Determine the [X, Y] coordinate at the center of the cell enclosing the given text.  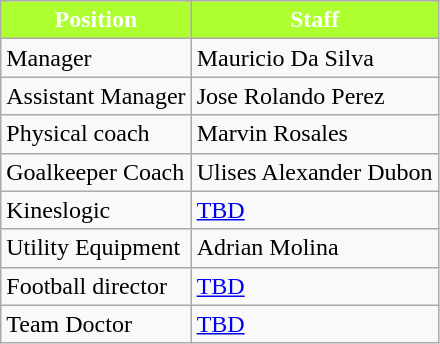
Utility Equipment [96, 248]
Marvin Rosales [314, 134]
Goalkeeper Coach [96, 172]
Physical coach [96, 134]
Football director [96, 286]
Position [96, 20]
Adrian Molina [314, 248]
Team Doctor [96, 324]
Staff [314, 20]
Mauricio Da Silva [314, 58]
Manager [96, 58]
Assistant Manager [96, 96]
Ulises Alexander Dubon [314, 172]
Jose Rolando Perez [314, 96]
Kineslogic [96, 210]
